Search for the cell housing the specified text and yield its [x, y] center coordinate. 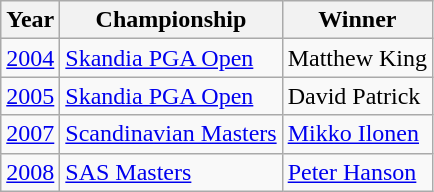
Year [30, 20]
2005 [30, 96]
SAS Masters [171, 172]
2004 [30, 58]
Winner [357, 20]
David Patrick [357, 96]
2007 [30, 134]
2008 [30, 172]
Mikko Ilonen [357, 134]
Peter Hanson [357, 172]
Championship [171, 20]
Matthew King [357, 58]
Scandinavian Masters [171, 134]
